Return the [x, y] coordinate for the center point of the cell that contains the specified text.  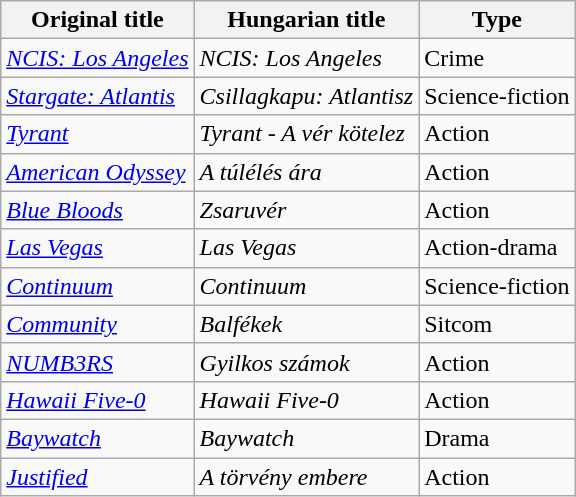
Original title [98, 20]
A túlélés ára [306, 172]
Drama [497, 438]
A törvény embere [306, 477]
Hungarian title [306, 20]
Blue Bloods [98, 210]
Action-drama [497, 248]
Type [497, 20]
Justified [98, 477]
Stargate: Atlantis [98, 96]
Gyilkos számok [306, 362]
Tyrant [98, 134]
Csillagkapu: Atlantisz [306, 96]
Community [98, 324]
NUMB3RS [98, 362]
Zsaruvér [306, 210]
American Odyssey [98, 172]
Balfékek [306, 324]
Crime [497, 58]
Tyrant - A vér kötelez [306, 134]
Sitcom [497, 324]
